Determine the (X, Y) coordinate at the center of the cell enclosing the given text.  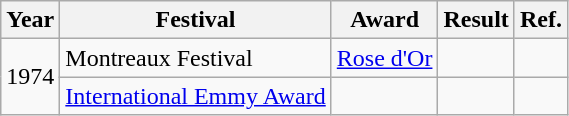
Award (384, 20)
Ref. (540, 20)
Year (30, 20)
Montreaux Festival (196, 58)
Rose d'Or (384, 58)
1974 (30, 77)
Festival (196, 20)
International Emmy Award (196, 96)
Result (476, 20)
